For the text-containing cell, return its midpoint in (x, y) coordinate format. 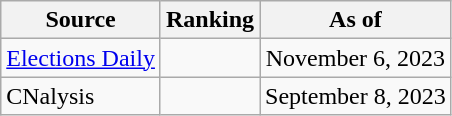
September 8, 2023 (356, 96)
November 6, 2023 (356, 58)
Ranking (210, 20)
As of (356, 20)
Source (81, 20)
CNalysis (81, 96)
Elections Daily (81, 58)
